Scan for the cell matching the given text and deliver its (x, y) coordinate at center. 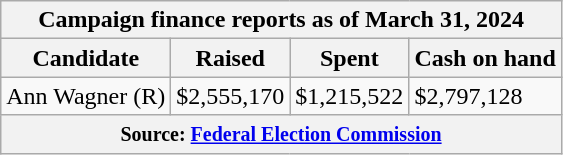
Ann Wagner (R) (86, 96)
Spent (350, 58)
Source: Federal Election Commission (282, 134)
Candidate (86, 58)
$2,797,128 (485, 96)
Raised (230, 58)
$2,555,170 (230, 96)
Cash on hand (485, 58)
Campaign finance reports as of March 31, 2024 (282, 20)
$1,215,522 (350, 96)
